Extract the (x, y) coordinate from the center of the cell holding the provided text.  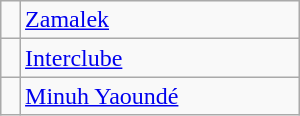
Interclube (160, 58)
Minuh Yaoundé (160, 96)
Zamalek (160, 20)
